Identify which cell holds the provided text, then report its (x, y) central coordinate. 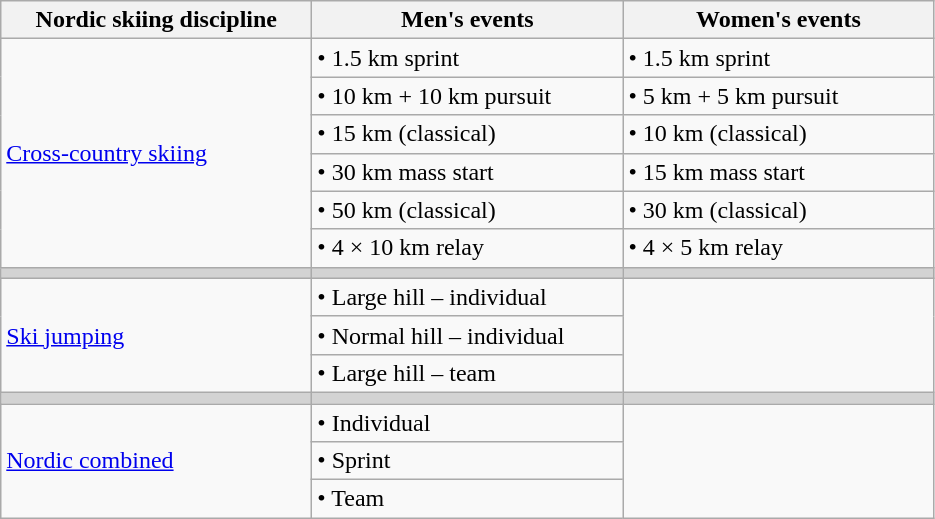
Nordic skiing discipline (156, 20)
• Sprint (468, 461)
Ski jumping (156, 335)
• Large hill – team (468, 373)
• 4 × 5 km relay (778, 248)
• 10 km (classical) (778, 134)
Women's events (778, 20)
• 10 km + 10 km pursuit (468, 96)
• 4 × 10 km relay (468, 248)
Cross-country skiing (156, 153)
• Large hill – individual (468, 297)
• 5 km + 5 km pursuit (778, 96)
• 15 km mass start (778, 172)
• 30 km mass start (468, 172)
• Individual (468, 423)
• Team (468, 499)
• 50 km (classical) (468, 210)
• Normal hill – individual (468, 335)
• 30 km (classical) (778, 210)
• 15 km (classical) (468, 134)
Nordic combined (156, 461)
Men's events (468, 20)
